Return the [X, Y] coordinate for the center point of the cell that contains the specified text.  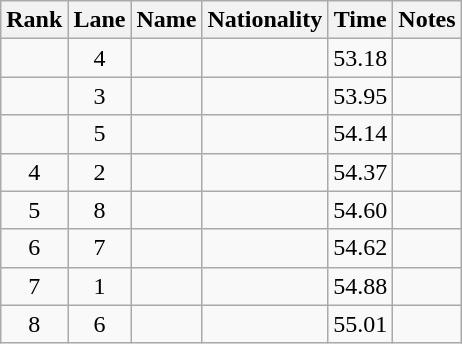
Time [360, 20]
Name [166, 20]
54.14 [360, 134]
53.18 [360, 58]
55.01 [360, 324]
53.95 [360, 96]
1 [100, 286]
Nationality [265, 20]
Notes [427, 20]
2 [100, 172]
54.88 [360, 286]
54.62 [360, 248]
54.60 [360, 210]
54.37 [360, 172]
Rank [34, 20]
3 [100, 96]
Lane [100, 20]
